Pinpoint the cell where the given text exists, returning its (x, y) midpoint coordinate. 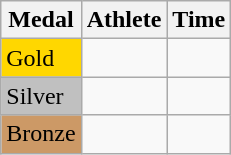
Time (199, 20)
Medal (41, 20)
Bronze (41, 134)
Gold (41, 58)
Silver (41, 96)
Athlete (124, 20)
